Pinpoint the cell where the given text exists, returning its (x, y) midpoint coordinate. 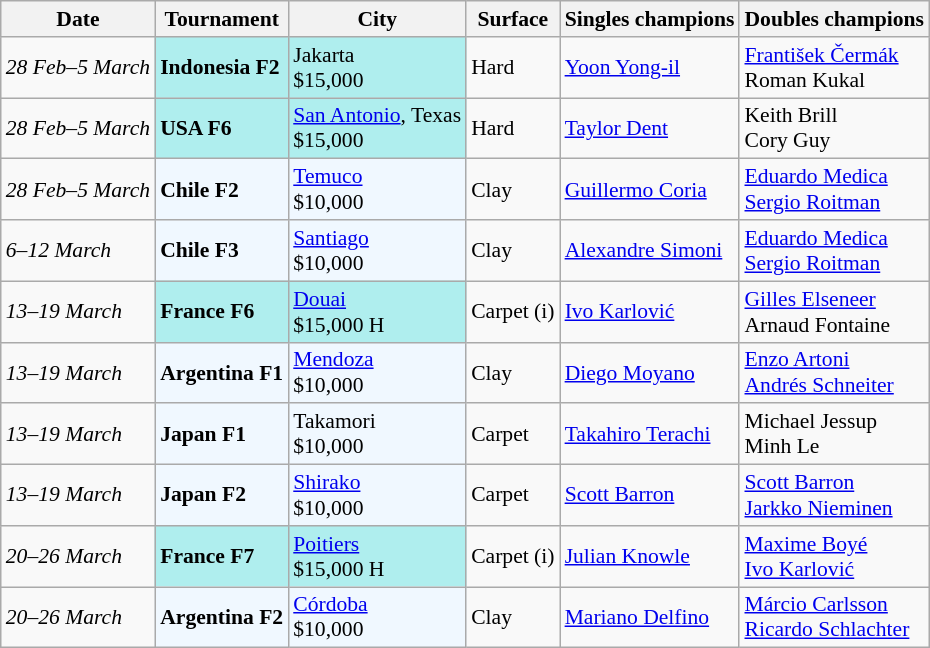
6–12 March (78, 250)
Argentina F1 (222, 372)
Córdoba $10,000 (377, 618)
Japan F1 (222, 434)
San Antonio, Texas $15,000 (377, 128)
Michael Jessup Minh Le (834, 434)
Mariano Delfino (650, 618)
Scott Barron (650, 496)
Chile F2 (222, 190)
Alexandre Simoni (650, 250)
Enzo Artoni Andrés Schneiter (834, 372)
Takamori $10,000 (377, 434)
Singles champions (650, 19)
Temuco $10,000 (377, 190)
Julian Knowle (650, 556)
Poitiers $15,000 H (377, 556)
Date (78, 19)
Indonesia F2 (222, 68)
Shirako $10,000 (377, 496)
Ivo Karlović (650, 312)
Chile F3 (222, 250)
Japan F2 (222, 496)
France F6 (222, 312)
Santiago $10,000 (377, 250)
Gilles Elseneer Arnaud Fontaine (834, 312)
City (377, 19)
Mendoza $10,000 (377, 372)
USA F6 (222, 128)
France F7 (222, 556)
František Čermák Roman Kukal (834, 68)
Diego Moyano (650, 372)
Scott Barron Jarkko Nieminen (834, 496)
Yoon Yong-il (650, 68)
Doubles champions (834, 19)
Taylor Dent (650, 128)
Tournament (222, 19)
Márcio Carlsson Ricardo Schlachter (834, 618)
Guillermo Coria (650, 190)
Argentina F2 (222, 618)
Jakarta $15,000 (377, 68)
Keith Brill Cory Guy (834, 128)
Takahiro Terachi (650, 434)
Surface (512, 19)
Douai $15,000 H (377, 312)
Maxime Boyé Ivo Karlović (834, 556)
